Scan for the cell matching the given text and deliver its [X, Y] coordinate at center. 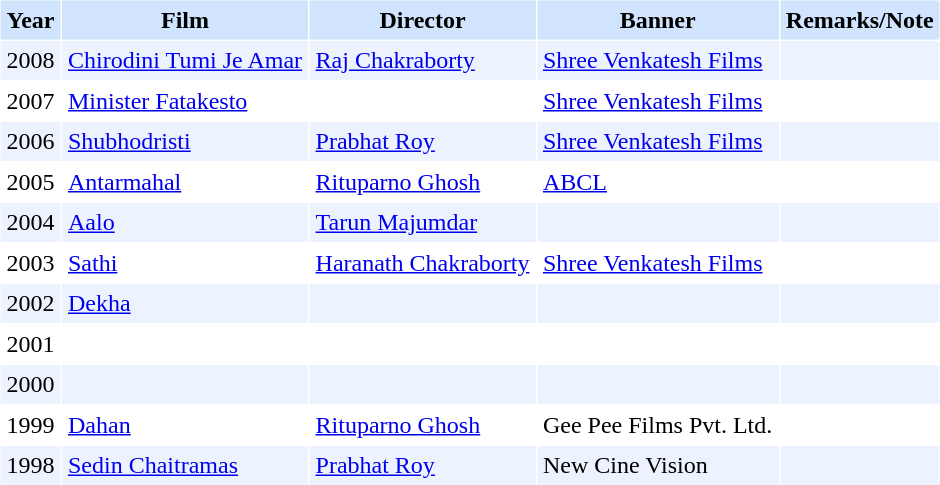
Sedin Chaitramas [185, 466]
1999 [30, 426]
Haranath Chakraborty [423, 264]
Minister Fatakesto [185, 102]
Sathi [185, 264]
2003 [30, 264]
Gee Pee Films Pvt. Ltd. [658, 426]
2004 [30, 222]
Film [185, 20]
Dahan [185, 426]
Year [30, 20]
2000 [30, 384]
2001 [30, 344]
2007 [30, 102]
Shubhodristi [185, 142]
2002 [30, 304]
2005 [30, 182]
Tarun Majumdar [423, 222]
Raj Chakraborty [423, 60]
Chirodini Tumi Je Amar [185, 60]
ABCL [658, 182]
New Cine Vision [658, 466]
2008 [30, 60]
Banner [658, 20]
Aalo [185, 222]
1998 [30, 466]
Antarmahal [185, 182]
Dekha [185, 304]
Director [423, 20]
Remarks/Note [860, 20]
2006 [30, 142]
